Provide the (X, Y) coordinate of the cell's center where the given text is located.  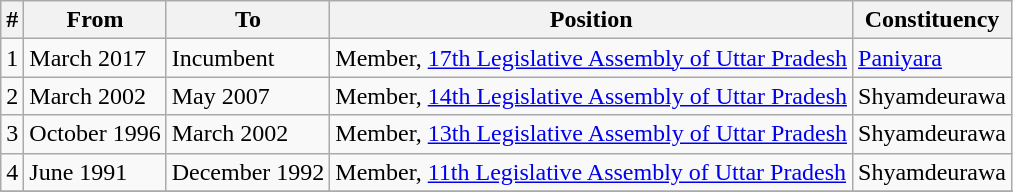
Member, 17th Legislative Assembly of Uttar Pradesh (592, 58)
May 2007 (248, 96)
To (248, 20)
2 (12, 96)
Position (592, 20)
Member, 13th Legislative Assembly of Uttar Pradesh (592, 134)
March 2017 (95, 58)
Member, 14th Legislative Assembly of Uttar Pradesh (592, 96)
Constituency (932, 20)
Incumbent (248, 58)
December 1992 (248, 172)
From (95, 20)
3 (12, 134)
4 (12, 172)
June 1991 (95, 172)
Member, 11th Legislative Assembly of Uttar Pradesh (592, 172)
Paniyara (932, 58)
1 (12, 58)
# (12, 20)
October 1996 (95, 134)
